Extract the (X, Y) coordinate from the center of the cell holding the provided text.  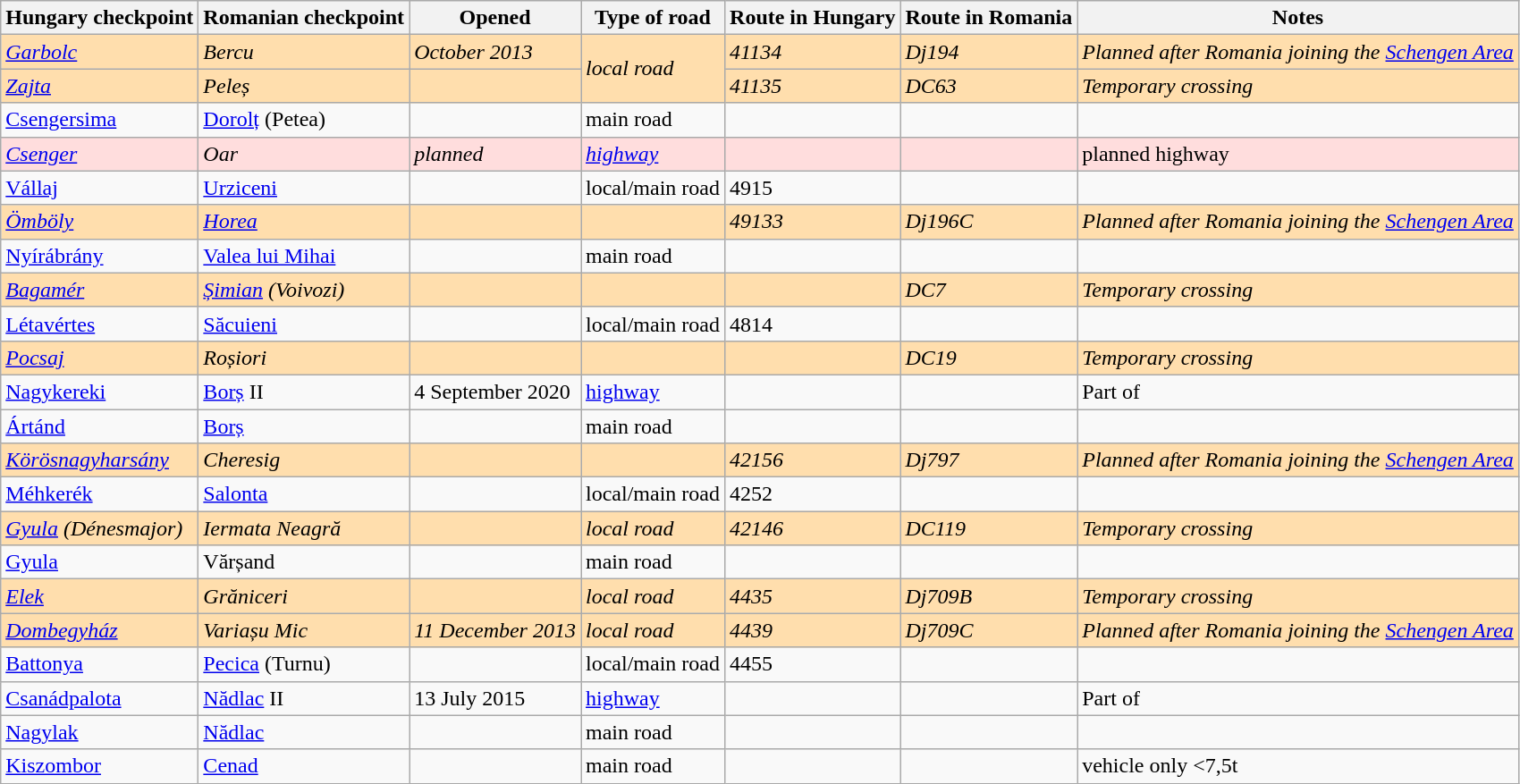
Garbolc (100, 52)
October 2013 (495, 52)
Șimian (Voivozi) (304, 290)
planned (495, 154)
Kiszombor (100, 766)
Méhkerék (100, 494)
Roșiori (304, 358)
Salonta (304, 494)
Romanian checkpoint (304, 18)
DC63 (989, 86)
Csanádpalota (100, 698)
Peleș (304, 86)
Pecica (Turnu) (304, 664)
Iermata Neagră (304, 528)
DC19 (989, 358)
Ártánd (100, 426)
Horea (304, 222)
Dj797 (989, 460)
Route in Hungary (813, 18)
Dj194 (989, 52)
4252 (813, 494)
Gyula (Dénesmajor) (100, 528)
Borș II (304, 392)
Dorolț (Petea) (304, 120)
Csenger (100, 154)
planned highway (1298, 154)
Nădlac II (304, 698)
vehicle only <7,5t (1298, 766)
Nădlac (304, 732)
Elek (100, 596)
DC119 (989, 528)
Urziceni (304, 188)
Ömböly (100, 222)
49133 (813, 222)
41134 (813, 52)
4 September 2020 (495, 392)
Dj709B (989, 596)
Nagykereki (100, 392)
Dombegyház (100, 630)
Csengersima (100, 120)
Nagylak (100, 732)
Oar (304, 154)
Bercu (304, 52)
Opened (495, 18)
Létavértes (100, 324)
Körösnagyharsány (100, 460)
41135 (813, 86)
Cheresig (304, 460)
Vărșand (304, 562)
4435 (813, 596)
Cenad (304, 766)
Zajta (100, 86)
Battonya (100, 664)
11 December 2013 (495, 630)
42156 (813, 460)
Bagamér (100, 290)
Valea lui Mihai (304, 256)
4915 (813, 188)
4455 (813, 664)
DC7 (989, 290)
42146 (813, 528)
4439 (813, 630)
Dj196C (989, 222)
Nyírábrány (100, 256)
Type of road (653, 18)
Borș (304, 426)
Notes (1298, 18)
Variașu Mic (304, 630)
Route in Romania (989, 18)
Vállaj (100, 188)
Gyula (100, 562)
13 July 2015 (495, 698)
4814 (813, 324)
Grăniceri (304, 596)
Hungary checkpoint (100, 18)
Săcuieni (304, 324)
Pocsaj (100, 358)
Dj709C (989, 630)
